Scan for the cell matching the given text and deliver its (x, y) coordinate at center. 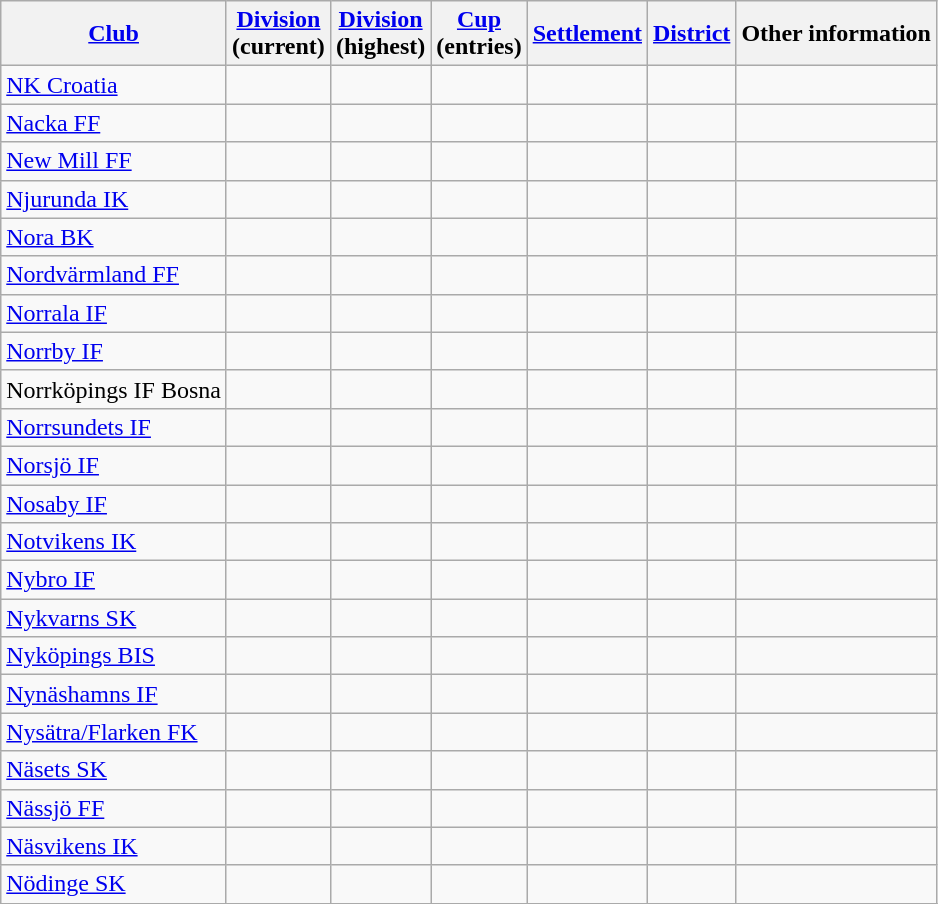
Nysätra/Flarken FK (114, 732)
Nödinge SK (114, 884)
New Mill FF (114, 161)
Nosaby IF (114, 503)
Settlement (587, 34)
Nacka FF (114, 123)
Norrsundets IF (114, 427)
Other information (836, 34)
Division (highest) (380, 34)
Nykvarns SK (114, 618)
Norsjö IF (114, 465)
Norrköpings IF Bosna (114, 389)
Division (current) (278, 34)
Näsvikens IK (114, 846)
Nynäshamns IF (114, 694)
Nybro IF (114, 580)
Norrby IF (114, 351)
Nässjö FF (114, 808)
Njurunda IK (114, 199)
NK Croatia (114, 85)
Nyköpings BIS (114, 656)
Club (114, 34)
District (692, 34)
Näsets SK (114, 770)
Norrala IF (114, 313)
Notvikens IK (114, 542)
Nora BK (114, 237)
Nordvärmland FF (114, 275)
Cup (entries) (479, 34)
